Determine the [x, y] coordinate at the center of the cell enclosing the given text.  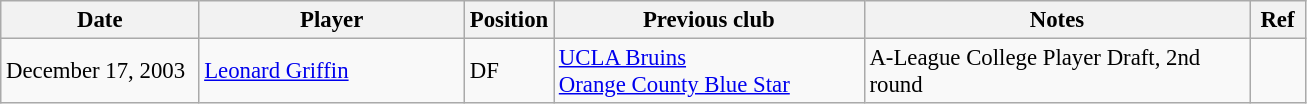
Date [100, 20]
Notes [1057, 20]
Ref [1278, 20]
DF [508, 72]
Player [332, 20]
Previous club [710, 20]
UCLA Bruins Orange County Blue Star [710, 72]
Position [508, 20]
December 17, 2003 [100, 72]
A-League College Player Draft, 2nd round [1057, 72]
Leonard Griffin [332, 72]
